Provide the [X, Y] coordinate of the cell's center where the given text is located.  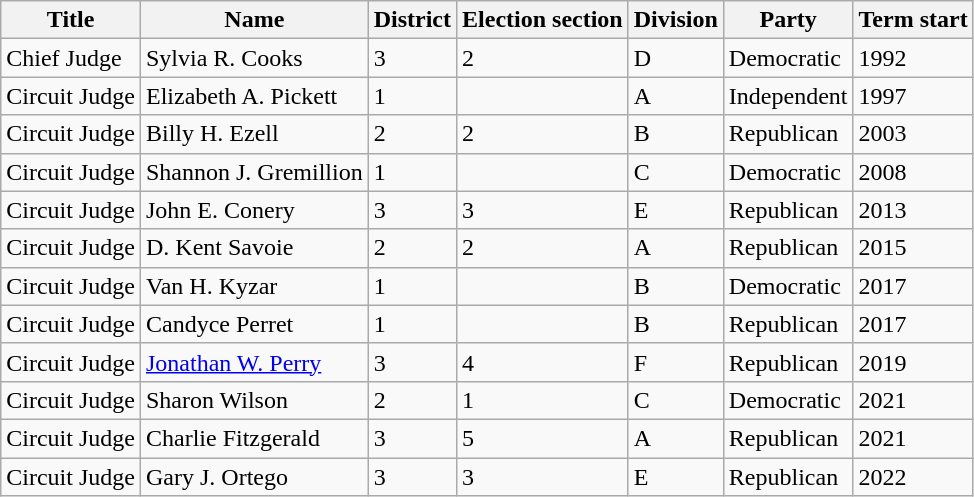
Party [788, 20]
Independent [788, 96]
Shannon J. Gremillion [254, 172]
2019 [913, 362]
Sharon Wilson [254, 400]
1997 [913, 96]
D. Kent Savoie [254, 248]
1992 [913, 58]
2022 [913, 477]
Division [676, 20]
Elizabeth A. Pickett [254, 96]
Billy H. Ezell [254, 134]
5 [543, 438]
2003 [913, 134]
F [676, 362]
Term start [913, 20]
2015 [913, 248]
Sylvia R. Cooks [254, 58]
District [412, 20]
Name [254, 20]
Election section [543, 20]
4 [543, 362]
2008 [913, 172]
D [676, 58]
2013 [913, 210]
Van H. Kyzar [254, 286]
Title [71, 20]
Chief Judge [71, 58]
Candyce Perret [254, 324]
Charlie Fitzgerald [254, 438]
John E. Conery [254, 210]
Jonathan W. Perry [254, 362]
Gary J. Ortego [254, 477]
